Determine the (x, y) coordinate at the center of the cell enclosing the given text.  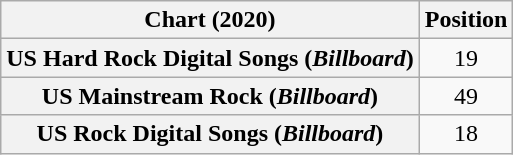
19 (466, 58)
Position (466, 20)
18 (466, 134)
49 (466, 96)
US Mainstream Rock (Billboard) (210, 96)
US Hard Rock Digital Songs (Billboard) (210, 58)
US Rock Digital Songs (Billboard) (210, 134)
Chart (2020) (210, 20)
